Identify which cell holds the provided text, then report its [X, Y] central coordinate. 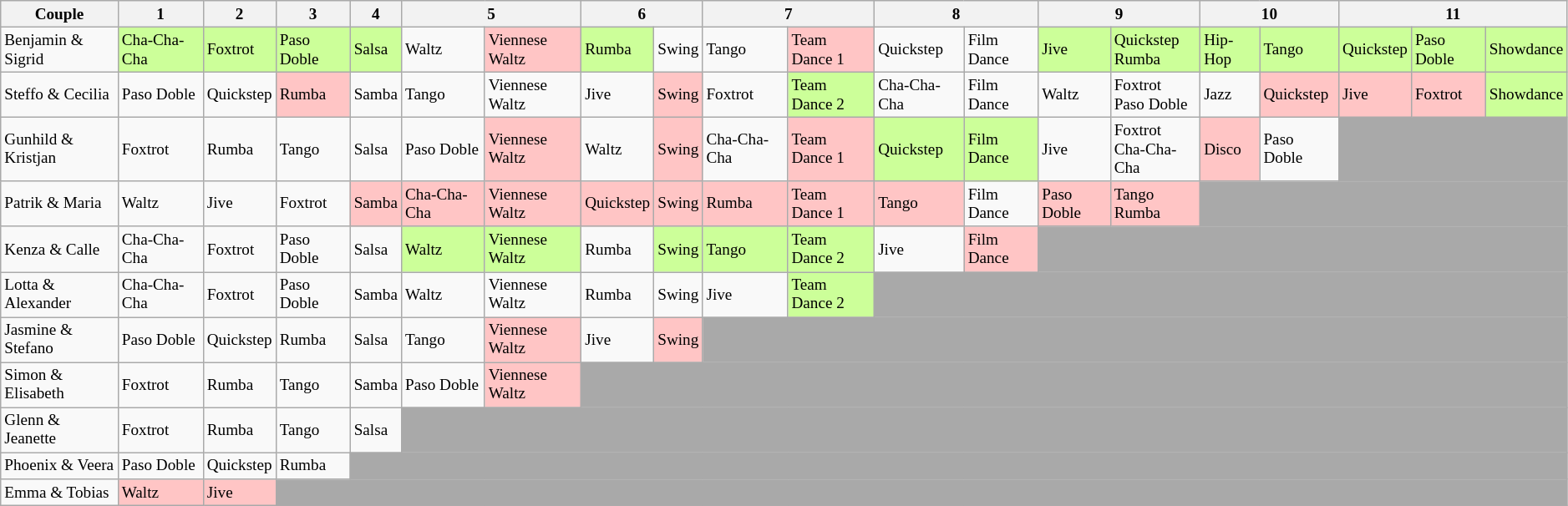
Lotta & Alexander [59, 294]
Benjamin & Sigrid [59, 49]
2 [239, 14]
QuickstepRumba [1154, 49]
Jasmine & Stefano [59, 340]
Phoenix & Veera [59, 466]
1 [160, 14]
Couple [59, 14]
Emma & Tobias [59, 493]
4 [376, 14]
Kenza & Calle [59, 249]
FoxtrotPaso Doble [1154, 94]
8 [957, 14]
10 [1270, 14]
Gunhild & Kristjan [59, 149]
Jazz [1230, 94]
11 [1453, 14]
5 [491, 14]
9 [1119, 14]
6 [642, 14]
Disco [1230, 149]
Simon & Elisabeth [59, 385]
Steffo & Cecilia [59, 94]
Patrik & Maria [59, 204]
3 [312, 14]
Glenn & Jeanette [59, 430]
7 [789, 14]
FoxtrotCha-Cha-Cha [1154, 149]
Hip-Hop [1230, 49]
TangoRumba [1154, 204]
